Find where the given text appears and provide that cell's center as (X, Y) coordinate. 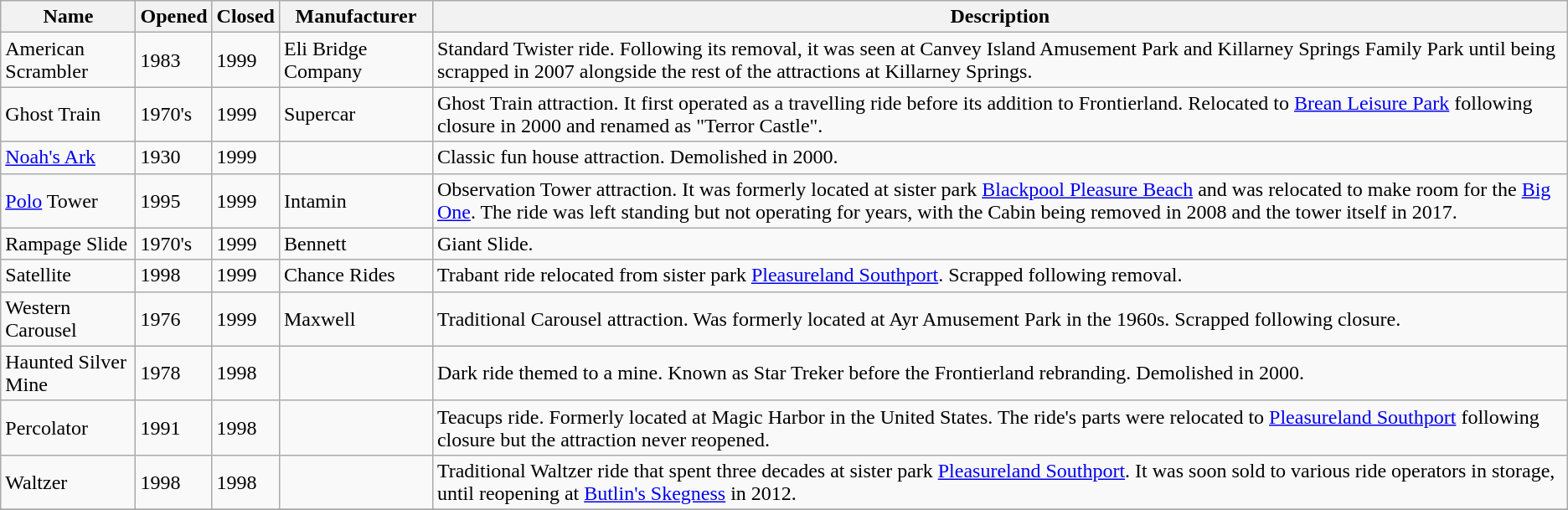
Giant Slide. (1000, 244)
Closed (245, 17)
Name (69, 17)
Chance Rides (355, 276)
Ghost Train (69, 114)
Eli Bridge Company (355, 60)
Waltzer (69, 482)
1976 (174, 318)
Western Carousel (69, 318)
Polo Tower (69, 201)
Bennett (355, 244)
Manufacturer (355, 17)
Trabant ride relocated from sister park Pleasureland Southport. Scrapped following removal. (1000, 276)
Traditional Carousel attraction. Was formerly located at Ayr Amusement Park in the 1960s. Scrapped following closure. (1000, 318)
Supercar (355, 114)
1978 (174, 373)
Opened (174, 17)
Noah's Ark (69, 157)
Intamin (355, 201)
Maxwell (355, 318)
1983 (174, 60)
Description (1000, 17)
Haunted Silver Mine (69, 373)
Percolator (69, 427)
Satellite (69, 276)
1930 (174, 157)
1995 (174, 201)
American Scrambler (69, 60)
Rampage Slide (69, 244)
1991 (174, 427)
Classic fun house attraction. Demolished in 2000. (1000, 157)
Dark ride themed to a mine. Known as Star Treker before the Frontierland rebranding. Demolished in 2000. (1000, 373)
